Output the [x, y] coordinate of the center of the cell containing the given text.  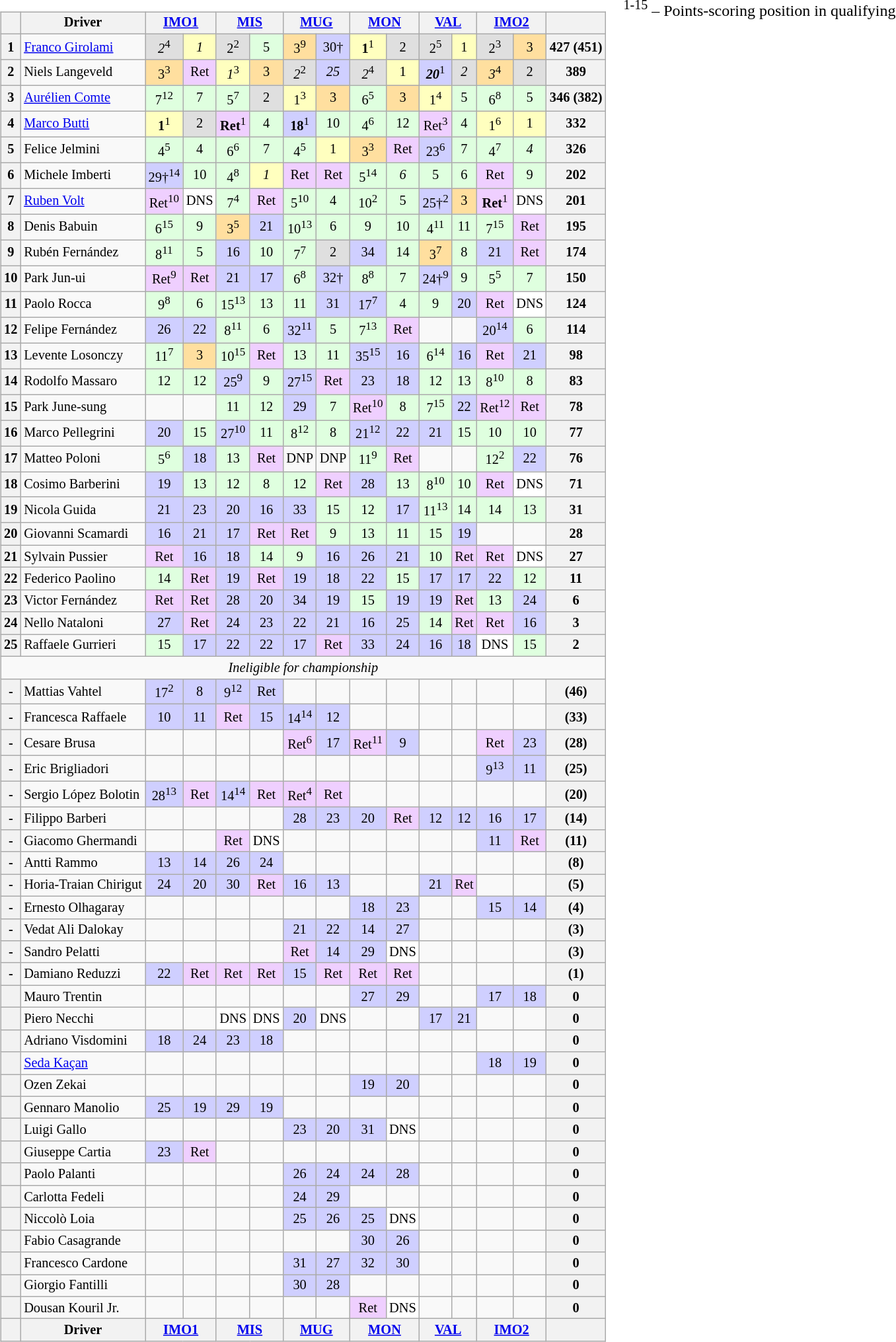
Ret11 [367, 743]
Adriano Visdomini [83, 1041]
Franco Girolami [83, 46]
25†2 [436, 201]
88 [367, 279]
Sylvain Pussier [83, 556]
Ozen Zekai [83, 1086]
Nello Nataloni [83, 623]
Marco Pellegrini [83, 433]
Ret4 [299, 794]
712 [164, 98]
Seda Kaçan [83, 1063]
56 [164, 459]
Francesco Cardone [83, 1263]
411 [436, 227]
614 [436, 355]
Mauro Trentin [83, 996]
(11) [576, 840]
Rodolfo Massaro [83, 382]
119 [367, 459]
713 [367, 330]
32 [367, 1263]
30† [333, 46]
Ruben Volt [83, 201]
Matteo Poloni [83, 459]
913 [494, 769]
Cosimo Barberini [83, 485]
Park June-sung [83, 407]
259 [233, 382]
Eric Brigliadori [83, 769]
Antti Rammo [83, 863]
124 [576, 304]
Piero Necchi [83, 1019]
Vedat Ali Dalokay [83, 930]
2813 [164, 794]
35 [233, 227]
427 (451) [576, 46]
65 [367, 98]
Michele Imberti [83, 176]
Giuseppe Cartia [83, 1152]
615 [164, 227]
Denis Babuin [83, 227]
Giovanni Scamardi [83, 534]
510 [299, 201]
Damiano Reduzzi [83, 974]
(5) [576, 885]
39 [299, 46]
Gennaro Manolio [83, 1107]
326 [576, 149]
1113 [436, 510]
514 [367, 176]
(1) [576, 974]
1015 [233, 355]
Fabio Casagrande [83, 1241]
32† [333, 279]
236 [436, 149]
55 [494, 279]
Rubén Fernández [83, 252]
48 [233, 176]
Sergio López Bolotin [83, 794]
Ret3 [436, 124]
3515 [367, 355]
(14) [576, 819]
346 (382) [576, 98]
66 [233, 149]
37 [436, 252]
Paolo Palanti [83, 1174]
172 [164, 691]
(28) [576, 743]
74 [233, 201]
122 [494, 459]
Marco Butti [83, 124]
Ineligible for championship [303, 667]
(8) [576, 863]
Cesare Brusa [83, 743]
117 [164, 355]
Ret9 [164, 279]
29†14 [164, 176]
83 [576, 382]
114 [576, 330]
332 [576, 124]
Ret12 [494, 407]
389 [576, 73]
3211 [299, 330]
912 [233, 691]
Horia-Traian Chirigut [83, 885]
202 [576, 176]
Federico Paolino [83, 579]
57 [233, 98]
2112 [367, 433]
Ret6 [299, 743]
Felipe Fernández [83, 330]
Park Jun-ui [83, 279]
Felice Jelmini [83, 149]
195 [576, 227]
(20) [576, 794]
177 [367, 304]
24†9 [436, 279]
181 [299, 124]
Giacomo Ghermandi [83, 840]
46 [367, 124]
Filippo Barberi [83, 819]
Giorgio Fantilli [83, 1286]
1513 [233, 304]
2715 [299, 382]
2014 [494, 330]
Luigi Gallo [83, 1130]
Carlotta Fedeli [83, 1197]
Nicola Guida [83, 510]
76 [576, 459]
(25) [576, 769]
(4) [576, 907]
102 [367, 201]
812 [299, 433]
(33) [576, 718]
2710 [233, 433]
Sandro Pelatti [83, 952]
Niccolò Loia [83, 1219]
Paolo Rocca [83, 304]
Ernesto Olhagaray [83, 907]
1013 [299, 227]
Mattias Vahtel [83, 691]
(46) [576, 691]
150 [576, 279]
78 [576, 407]
71 [576, 485]
Levente Losonczy [83, 355]
Dousan Kouril Jr. [83, 1308]
47 [494, 149]
Aurélien Comte [83, 98]
Raffaele Gurrieri [83, 646]
Niels Langeveld [83, 73]
Francesca Raffaele [83, 718]
174 [576, 252]
Victor Fernández [83, 601]
